Scan for the cell matching the given text and deliver its [X, Y] coordinate at center. 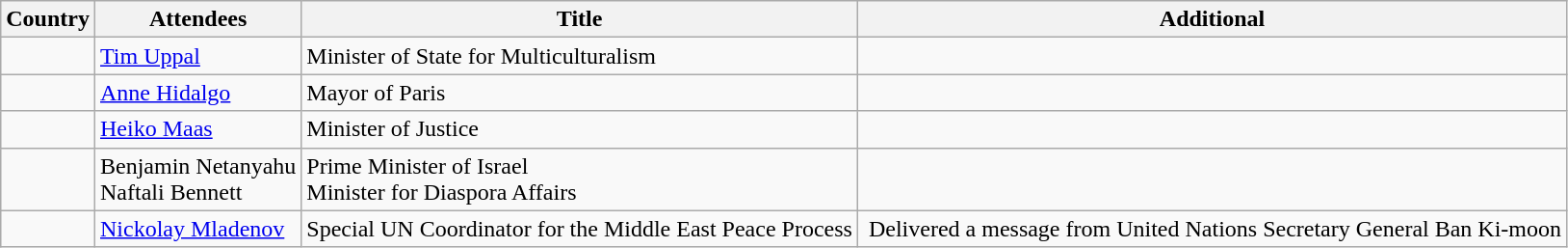
Country [48, 19]
Anne Hidalgo [197, 93]
Special UN Coordinator for the Middle East Peace Process [580, 229]
Minister of State for Multiculturalism [580, 56]
Tim Uppal [197, 56]
Heiko Maas [197, 129]
Benjamin NetanyahuNaftali Bennett [197, 179]
Additional [1212, 19]
Attendees [197, 19]
Mayor of Paris [580, 93]
Prime Minister of IsraelMinister for Diaspora Affairs [580, 179]
Minister of Justice [580, 129]
Title [580, 19]
Nickolay Mladenov [197, 229]
Delivered a message from United Nations Secretary General Ban Ki-moon [1212, 229]
